For the text-containing cell, return its midpoint in (x, y) coordinate format. 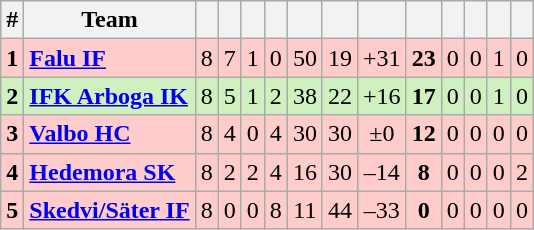
Skedvi/Säter IF (110, 210)
19 (340, 58)
11 (304, 210)
22 (340, 96)
–33 (382, 210)
IFK Arboga IK (110, 96)
# (12, 20)
16 (304, 172)
50 (304, 58)
3 (12, 134)
38 (304, 96)
44 (340, 210)
±0 (382, 134)
12 (424, 134)
Valbo HC (110, 134)
+31 (382, 58)
23 (424, 58)
Hedemora SK (110, 172)
Team (110, 20)
–14 (382, 172)
7 (230, 58)
17 (424, 96)
+16 (382, 96)
Falu IF (110, 58)
